Determine the [x, y] coordinate at the center of the cell enclosing the given text.  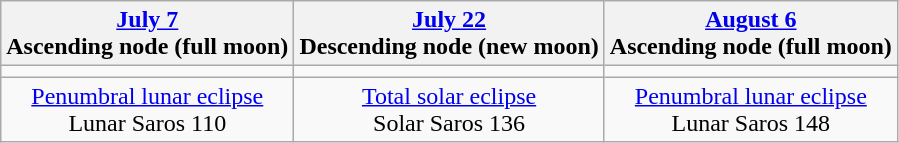
July 7Ascending node (full moon) [148, 34]
Penumbral lunar eclipseLunar Saros 148 [750, 110]
Total solar eclipseSolar Saros 136 [449, 110]
Penumbral lunar eclipseLunar Saros 110 [148, 110]
August 6Ascending node (full moon) [750, 34]
July 22Descending node (new moon) [449, 34]
